Output the [x, y] coordinate of the center of the cell containing the given text.  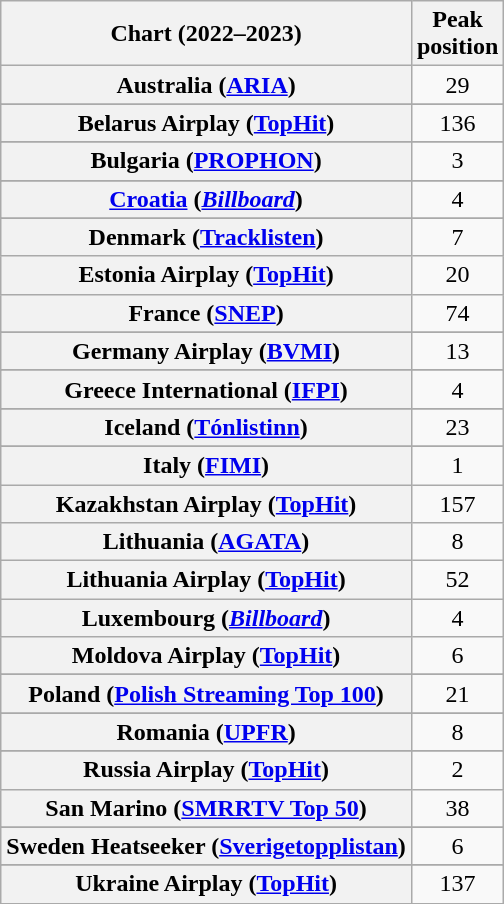
137 [457, 884]
21 [457, 694]
1 [457, 465]
23 [457, 427]
San Marino (SMRRTV Top 50) [206, 808]
13 [457, 351]
Belarus Airplay (TopHit) [206, 123]
3 [457, 161]
Kazakhstan Airplay (TopHit) [206, 503]
2 [457, 770]
Luxembourg (Billboard) [206, 618]
Italy (FIMI) [206, 465]
29 [457, 85]
Denmark (Tracklisten) [206, 237]
Estonia Airplay (TopHit) [206, 275]
157 [457, 503]
Moldova Airplay (TopHit) [206, 656]
38 [457, 808]
136 [457, 123]
Sweden Heatseeker (Sverigetopplistan) [206, 846]
Iceland (Tónlistinn) [206, 427]
52 [457, 580]
Romania (UPFR) [206, 732]
Lithuania (AGATA) [206, 542]
Lithuania Airplay (TopHit) [206, 580]
Ukraine Airplay (TopHit) [206, 884]
France (SNEP) [206, 313]
Bulgaria (PROPHON) [206, 161]
Peakposition [457, 34]
Chart (2022–2023) [206, 34]
Australia (ARIA) [206, 85]
Greece International (IFPI) [206, 389]
Russia Airplay (TopHit) [206, 770]
Poland (Polish Streaming Top 100) [206, 694]
7 [457, 237]
20 [457, 275]
Croatia (Billboard) [206, 199]
74 [457, 313]
Germany Airplay (BVMI) [206, 351]
